Extract the (X, Y) coordinate from the center of the cell holding the provided text.  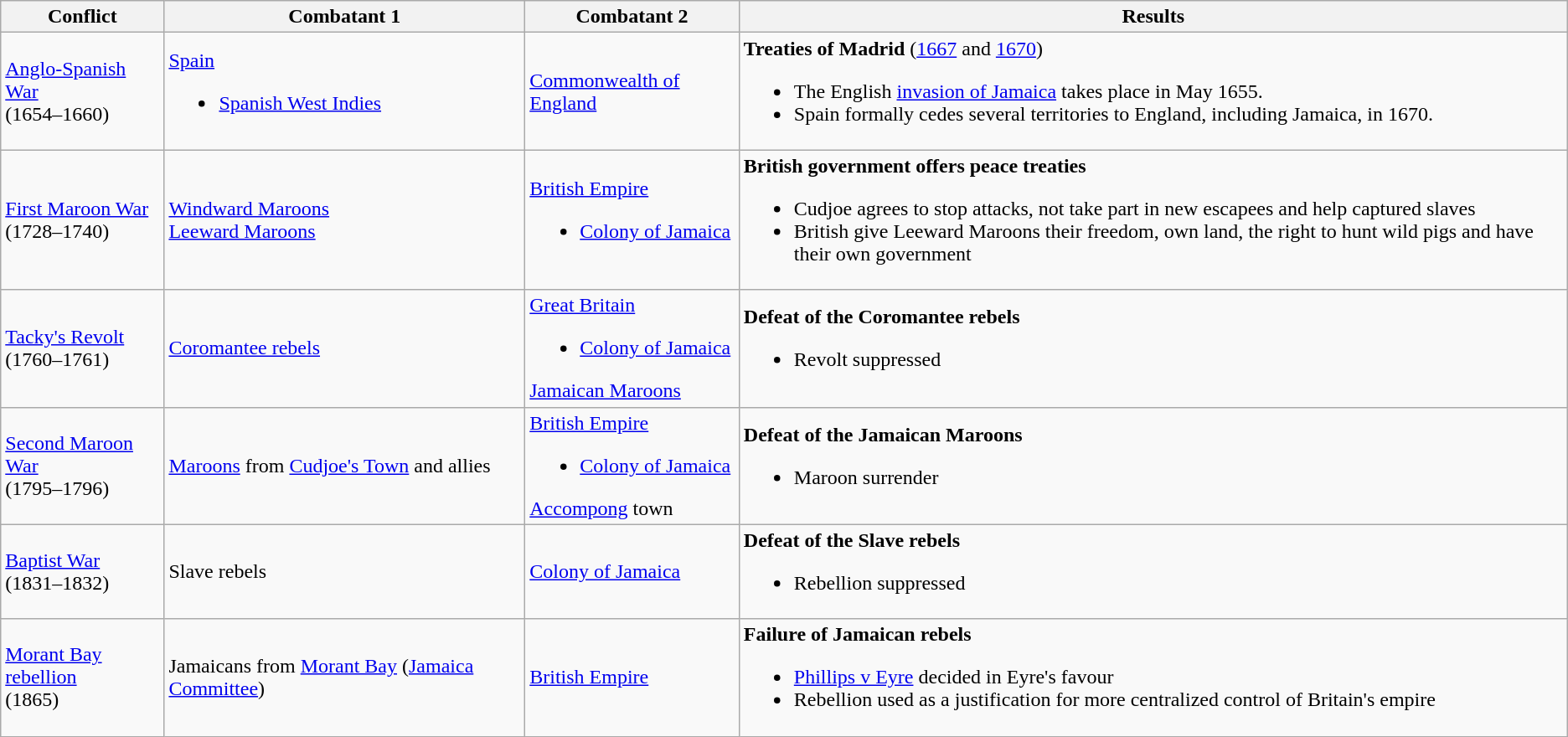
Combatant 1 (345, 17)
Maroons from Cudjoe's Town and allies (345, 466)
Defeat of the Coromantee rebelsRevolt suppressed (1153, 348)
Colony of Jamaica (632, 571)
British Empire (632, 678)
Morant Bay rebellion(1865) (82, 678)
Slave rebels (345, 571)
SpainSpanish West Indies (345, 91)
Second Maroon War(1795–1796) (82, 466)
Failure of Jamaican rebelsPhillips v Eyre decided in Eyre's favourRebellion used as a justification for more centralized control of Britain's empire (1153, 678)
Anglo-Spanish War(1654–1660) (82, 91)
Commonwealth of England (632, 91)
British Empire Colony of Jamaica (632, 219)
Defeat of the Jamaican MaroonsMaroon surrender (1153, 466)
Defeat of the Slave rebelsRebellion suppressed (1153, 571)
First Maroon War(1728–1740) (82, 219)
Windward MaroonsLeeward Maroons (345, 219)
Baptist War(1831–1832) (82, 571)
British Empire Colony of Jamaica Accompong town (632, 466)
Great Britain Colony of JamaicaJamaican Maroons (632, 348)
Combatant 2 (632, 17)
Coromantee rebels (345, 348)
Results (1153, 17)
Tacky's Revolt(1760–1761) (82, 348)
Jamaicans from Morant Bay (Jamaica Committee) (345, 678)
Conflict (82, 17)
